For the text-containing cell, return its midpoint in [x, y] coordinate format. 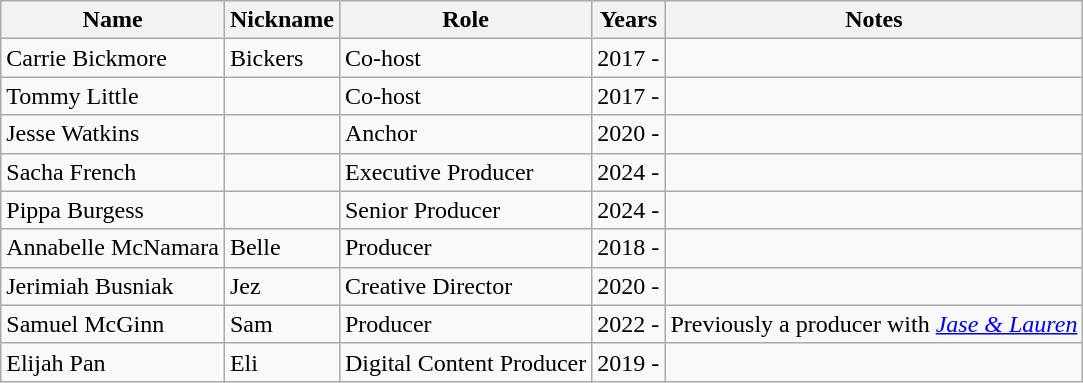
Tommy Little [113, 96]
Sacha French [113, 172]
Sam [282, 324]
Annabelle McNamara [113, 248]
Jerimiah Busniak [113, 286]
Name [113, 20]
2022 - [628, 324]
Anchor [465, 134]
Role [465, 20]
Jez [282, 286]
Jesse Watkins [113, 134]
Bickers [282, 58]
Years [628, 20]
Eli [282, 362]
Elijah Pan [113, 362]
Carrie Bickmore [113, 58]
2018 - [628, 248]
Creative Director [465, 286]
Nickname [282, 20]
Digital Content Producer [465, 362]
Previously a producer with Jase & Lauren [874, 324]
2019 - [628, 362]
Pippa Burgess [113, 210]
Senior Producer [465, 210]
Executive Producer [465, 172]
Notes [874, 20]
Samuel McGinn [113, 324]
Belle [282, 248]
